From the cell containing the given text, extract its center point as [X, Y] coordinate. 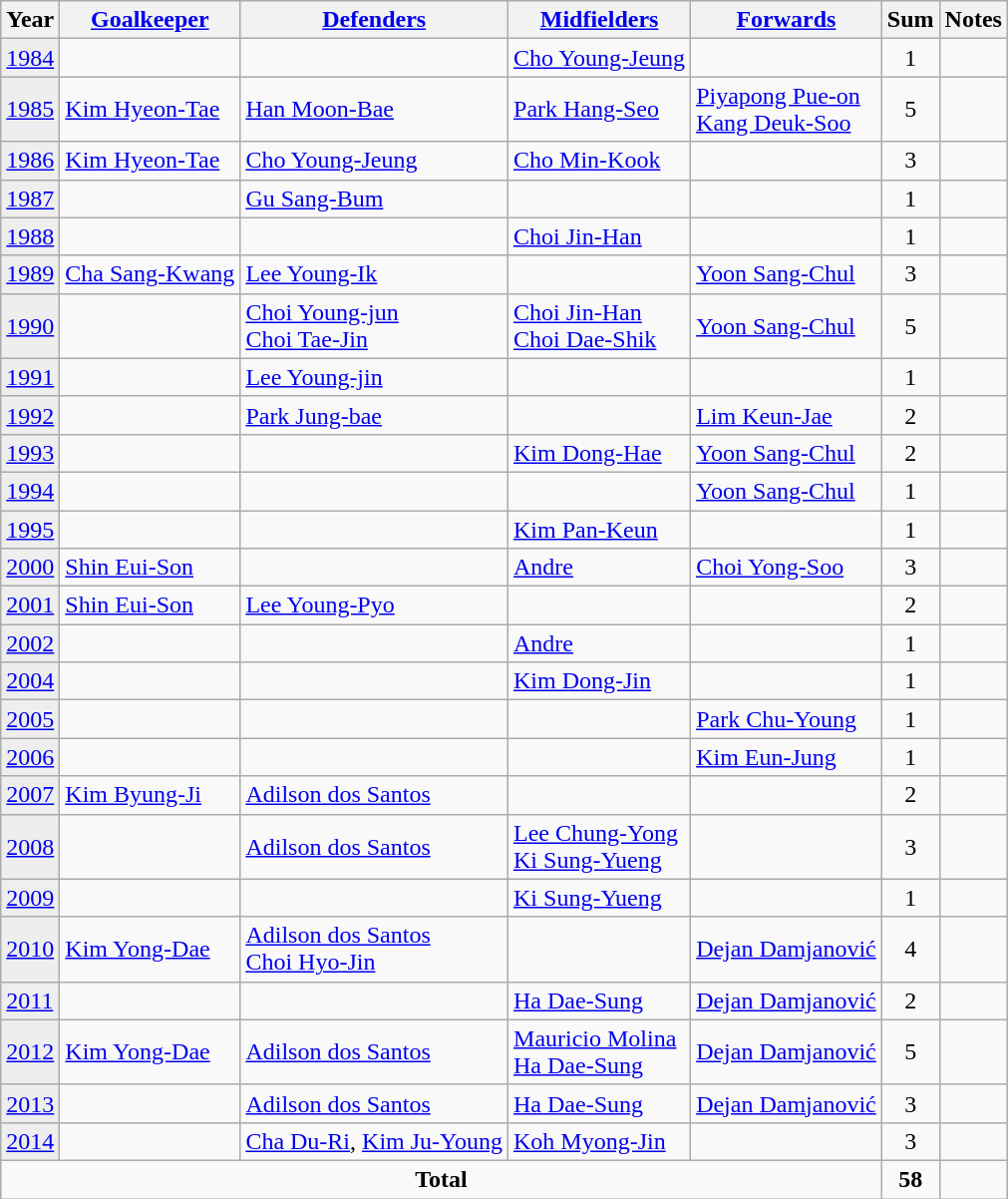
2010 [30, 950]
Park Jung-bae [375, 415]
Adilson dos Santos Choi Hyo-Jin [375, 950]
1987 [30, 199]
Lee Young-jin [375, 377]
2005 [30, 719]
2007 [30, 795]
1985 [30, 110]
Choi Young-jun Choi Tae-Jin [375, 325]
Choi Jin-Han [600, 236]
Goalkeeper [150, 20]
Kim Pan-Keun [600, 530]
2001 [30, 605]
1992 [30, 415]
2013 [30, 1103]
2002 [30, 643]
2000 [30, 568]
Lee Young-Ik [375, 274]
1988 [30, 236]
Lee Chung-Yong Ki Sung-Yueng [600, 846]
Notes [973, 20]
2009 [30, 898]
Park Hang-Seo [600, 110]
Kim Dong-Hae [600, 453]
Lee Young-Pyo [375, 605]
Year [30, 20]
1994 [30, 491]
Lim Keun-Jae [787, 415]
Defenders [375, 20]
2011 [30, 1000]
Midfielders [600, 20]
Ki Sung-Yueng [600, 898]
1984 [30, 58]
Piyapong Pue-on Kang Deuk-Soo [787, 110]
Sum [910, 20]
Choi Yong-Soo [787, 568]
58 [910, 1179]
2006 [30, 757]
2008 [30, 846]
Koh Myong-Jin [600, 1141]
Cho Min-Kook [600, 161]
Choi Jin-Han Choi Dae-Shik [600, 325]
Cha Du-Ri, Kim Ju-Young [375, 1141]
1991 [30, 377]
1993 [30, 453]
Han Moon-Bae [375, 110]
Kim Byung-Ji [150, 795]
2012 [30, 1051]
4 [910, 950]
Mauricio Molina Ha Dae-Sung [600, 1051]
1990 [30, 325]
Park Chu-Young [787, 719]
1986 [30, 161]
2004 [30, 681]
Forwards [787, 20]
Kim Eun-Jung [787, 757]
Total [442, 1179]
1989 [30, 274]
Cha Sang-Kwang [150, 274]
Gu Sang-Bum [375, 199]
1995 [30, 530]
Kim Dong-Jin [600, 681]
2014 [30, 1141]
